Search for the cell housing the specified text and yield its (X, Y) center coordinate. 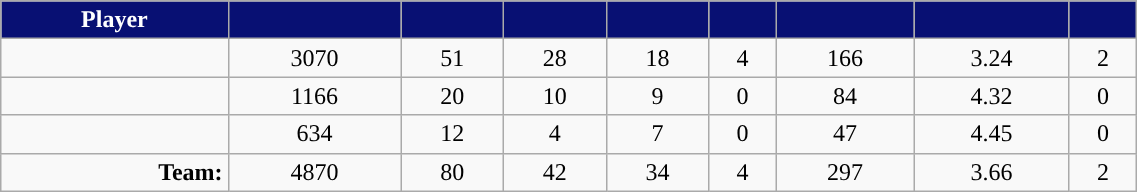
18 (658, 58)
10 (556, 96)
166 (845, 58)
34 (658, 172)
84 (845, 96)
3070 (314, 58)
3.24 (992, 58)
Player (114, 20)
9 (658, 96)
28 (556, 58)
Team: (114, 172)
4870 (314, 172)
42 (556, 172)
51 (452, 58)
297 (845, 172)
20 (452, 96)
80 (452, 172)
7 (658, 134)
4.32 (992, 96)
3.66 (992, 172)
12 (452, 134)
634 (314, 134)
4.45 (992, 134)
47 (845, 134)
1166 (314, 96)
